Return the (x, y) coordinate for the center point of the cell that contains the specified text.  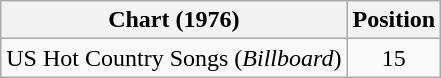
Position (394, 20)
US Hot Country Songs (Billboard) (174, 58)
15 (394, 58)
Chart (1976) (174, 20)
